Extract the [X, Y] coordinate from the center of the cell holding the provided text.  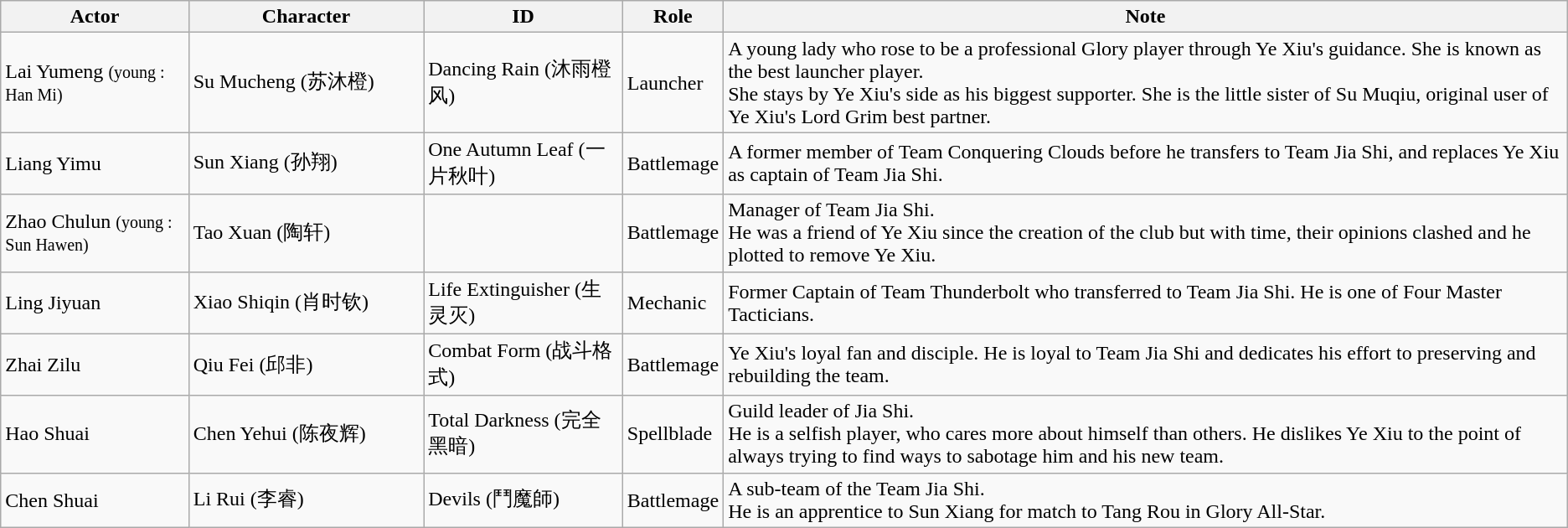
A former member of Team Conquering Clouds before he transfers to Team Jia Shi, and replaces Ye Xiu as captain of Team Jia Shi. [1146, 163]
Role [673, 17]
Former Captain of Team Thunderbolt who transferred to Team Jia Shi. He is one of Four Master Tacticians. [1146, 303]
Tao Xuan (陶轩) [307, 233]
Su Mucheng (苏沐橙) [307, 82]
Life Extinguisher (生灵灭) [524, 303]
Chen Shuai [95, 500]
Ling Jiyuan [95, 303]
Lai Yumeng (young : Han Mi) [95, 82]
Dancing Rain (沐雨橙风) [524, 82]
ID [524, 17]
Actor [95, 17]
Launcher [673, 82]
Total Darkness (完全黑暗) [524, 434]
Spellblade [673, 434]
Zhao Chulun (young : Sun Hawen) [95, 233]
Character [307, 17]
Qiu Fei (邱非) [307, 365]
Ye Xiu's loyal fan and disciple. He is loyal to Team Jia Shi and dedicates his effort to preserving and rebuilding the team. [1146, 365]
Mechanic [673, 303]
A sub-team of the Team Jia Shi. He is an apprentice to Sun Xiang for match to Tang Rou in Glory All-Star. [1146, 500]
Chen Yehui (陈夜辉) [307, 434]
Liang Yimu [95, 163]
One Autumn Leaf (一片秋叶) [524, 163]
Xiao Shiqin (肖时钦) [307, 303]
Hao Shuai [95, 434]
Sun Xiang (孙翔) [307, 163]
Devils (鬥魔師) [524, 500]
Li Rui (李睿) [307, 500]
Zhai Zilu [95, 365]
Combat Form (战斗格式) [524, 365]
Note [1146, 17]
